Detect which cell encompasses the target text, then output its [x, y] center coordinate. 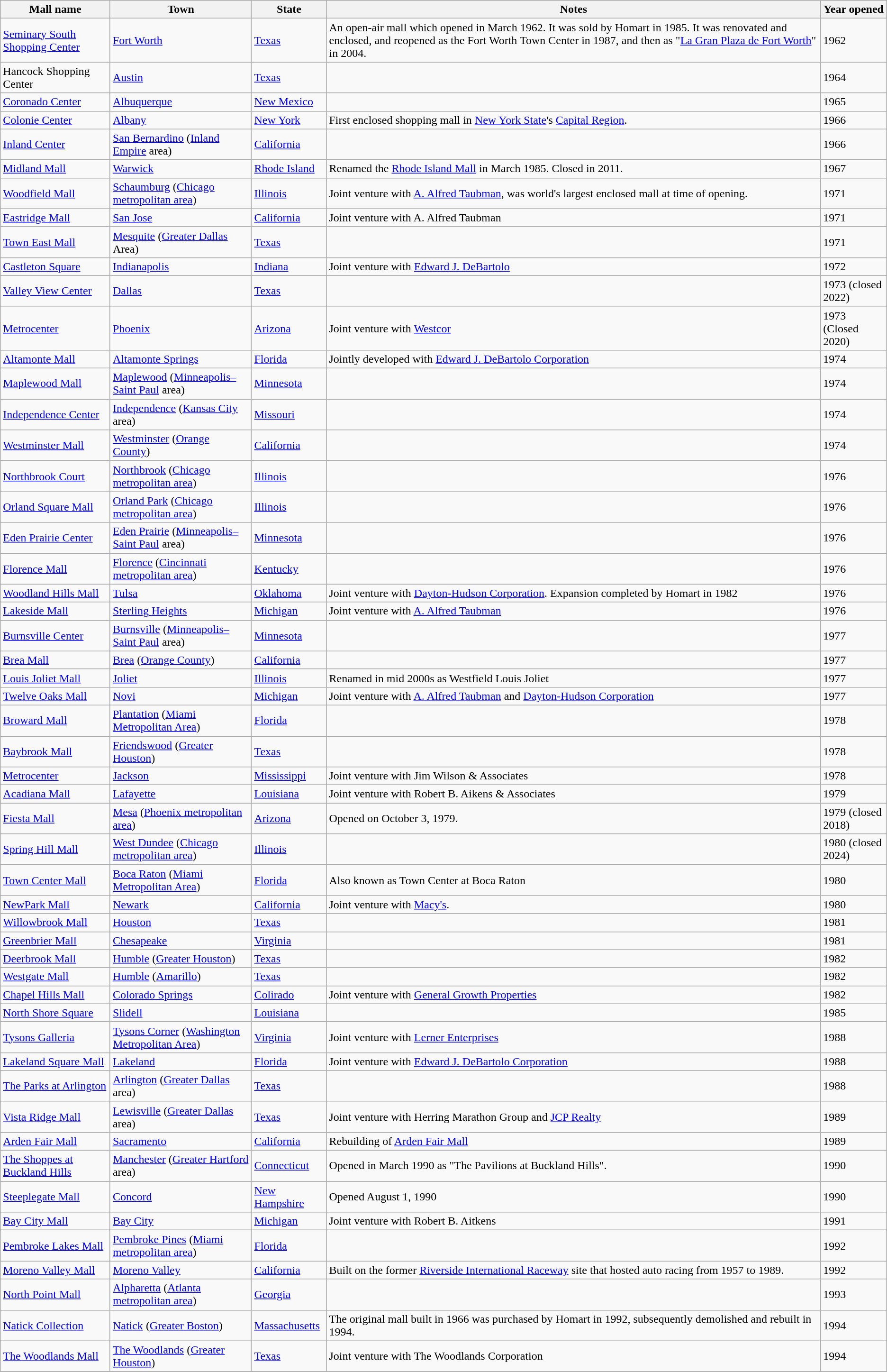
1993 [854, 1294]
Eden Prairie Center [55, 538]
Mesquite (Greater Dallas Area) [181, 242]
Indiana [289, 266]
Massachusetts [289, 1326]
1972 [854, 266]
West Dundee (Chicago metropolitan area) [181, 850]
Joint venture with Lerner Enterprises [573, 1037]
Willowbrook Mall [55, 923]
Joint venture with Westcor [573, 328]
Georgia [289, 1294]
North Point Mall [55, 1294]
Natick (Greater Boston) [181, 1326]
Inland Center [55, 144]
Newark [181, 905]
Orland Park (Chicago metropolitan area) [181, 507]
Steeplegate Mall [55, 1197]
Arden Fair Mall [55, 1142]
Indianapolis [181, 266]
Joint venture with A. Alfred Taubman, was world's largest enclosed mall at time of opening. [573, 193]
Missouri [289, 414]
1973 (closed 2022) [854, 291]
Chesapeake [181, 941]
Westminster Mall [55, 446]
Moreno Valley Mall [55, 1270]
Joint venture with A. Alfred Taubman and Dayton-Hudson Corporation [573, 696]
Town East Mall [55, 242]
North Shore Square [55, 1013]
Northbrook Court [55, 476]
1967 [854, 169]
State [289, 9]
Joint venture with The Woodlands Corporation [573, 1356]
Jackson [181, 776]
Joliet [181, 678]
Eden Prairie (Minneapolis–Saint Paul area) [181, 538]
Maplewood Mall [55, 384]
Oklahoma [289, 593]
Valley View Center [55, 291]
Midland Mall [55, 169]
Year opened [854, 9]
Hancock Shopping Center [55, 78]
The Woodlands (Greater Houston) [181, 1356]
1964 [854, 78]
Kentucky [289, 569]
Deerbrook Mall [55, 959]
Burnsville (Minneapolis–Saint Paul area) [181, 635]
New York [289, 120]
Maplewood (Minneapolis–Saint Paul area) [181, 384]
Natick Collection [55, 1326]
Moreno Valley [181, 1270]
1991 [854, 1221]
Jointly developed with Edward J. DeBartolo Corporation [573, 359]
Connecticut [289, 1166]
Sterling Heights [181, 611]
Altamonte Mall [55, 359]
Albuquerque [181, 102]
Eastridge Mall [55, 218]
Humble (Amarillo) [181, 977]
Fort Worth [181, 40]
Joint venture with Edward J. DeBartolo Corporation [573, 1061]
Westgate Mall [55, 977]
Seminary South Shopping Center [55, 40]
1962 [854, 40]
Arlington (Greater Dallas area) [181, 1086]
The Woodlands Mall [55, 1356]
Louis Joliet Mall [55, 678]
Austin [181, 78]
Pembroke Lakes Mall [55, 1246]
Friendswood (Greater Houston) [181, 751]
San Bernardino (Inland Empire area) [181, 144]
New Hampshire [289, 1197]
Tysons Galleria [55, 1037]
Altamonte Springs [181, 359]
Joint venture with Herring Marathon Group and JCP Realty [573, 1117]
Humble (Greater Houston) [181, 959]
The Parks at Arlington [55, 1086]
Opened August 1, 1990 [573, 1197]
Novi [181, 696]
Boca Raton (Miami Metropolitan Area) [181, 880]
Town [181, 9]
Burnsville Center [55, 635]
Twelve Oaks Mall [55, 696]
Vista Ridge Mall [55, 1117]
Town Center Mall [55, 880]
Opened on October 3, 1979. [573, 818]
Plantation (Miami Metropolitan Area) [181, 721]
First enclosed shopping mall in New York State's Capital Region. [573, 120]
Concord [181, 1197]
Joint venture with General Growth Properties [573, 995]
Lafayette [181, 794]
Coronado Center [55, 102]
Warwick [181, 169]
Lewisville (Greater Dallas area) [181, 1117]
Manchester (Greater Hartford area) [181, 1166]
San Jose [181, 218]
Joint venture with Jim Wilson & Associates [573, 776]
Joint venture with Edward J. DeBartolo [573, 266]
1965 [854, 102]
Bay City [181, 1221]
Fiesta Mall [55, 818]
Lakeland [181, 1061]
Westminster (Orange County) [181, 446]
Tysons Corner (Washington Metropolitan Area) [181, 1037]
1979 [854, 794]
Lakeside Mall [55, 611]
Broward Mall [55, 721]
Opened in March 1990 as "The Pavilions at Buckland Hills". [573, 1166]
Independence (Kansas City area) [181, 414]
Northbrook (Chicago metropolitan area) [181, 476]
Joint venture with Robert B. Aitkens [573, 1221]
The original mall built in 1966 was purchased by Homart in 1992, subsequently demolished and rebuilt in 1994. [573, 1326]
Houston [181, 923]
Dallas [181, 291]
Spring Hill Mall [55, 850]
1980 (closed 2024) [854, 850]
Lakeland Square Mall [55, 1061]
Renamed the Rhode Island Mall in March 1985. Closed in 2011. [573, 169]
Renamed in mid 2000s as Westfield Louis Joliet [573, 678]
Colirado [289, 995]
Florence (Cincinnati metropolitan area) [181, 569]
1973 (Closed 2020) [854, 328]
Mall name [55, 9]
Acadiana Mall [55, 794]
Phoenix [181, 328]
Schaumburg (Chicago metropolitan area) [181, 193]
Joint venture with Robert B. Aikens & Associates [573, 794]
Albany [181, 120]
Greenbrier Mall [55, 941]
Pembroke Pines (Miami metropolitan area) [181, 1246]
Colonie Center [55, 120]
Baybrook Mall [55, 751]
Woodfield Mall [55, 193]
Bay City Mall [55, 1221]
Independence Center [55, 414]
Colorado Springs [181, 995]
Joint venture with Dayton-Hudson Corporation. Expansion completed by Homart in 1982 [573, 593]
Chapel Hills Mall [55, 995]
Mississippi [289, 776]
Tulsa [181, 593]
Joint venture with Macy's. [573, 905]
Orland Square Mall [55, 507]
Slidell [181, 1013]
Alpharetta (Atlanta metropolitan area) [181, 1294]
Mesa (Phoenix metropolitan area) [181, 818]
New Mexico [289, 102]
Built on the former Riverside International Raceway site that hosted auto racing from 1957 to 1989. [573, 1270]
Brea Mall [55, 660]
Notes [573, 9]
NewPark Mall [55, 905]
Woodland Hills Mall [55, 593]
Brea (Orange County) [181, 660]
1979 (closed 2018) [854, 818]
The Shoppes at Buckland Hills [55, 1166]
Sacramento [181, 1142]
Castleton Square [55, 266]
Rhode Island [289, 169]
Florence Mall [55, 569]
Also known as Town Center at Boca Raton [573, 880]
Rebuilding of Arden Fair Mall [573, 1142]
1985 [854, 1013]
